Capture the cell that displays the provided text and extract its (X, Y) central coordinate. 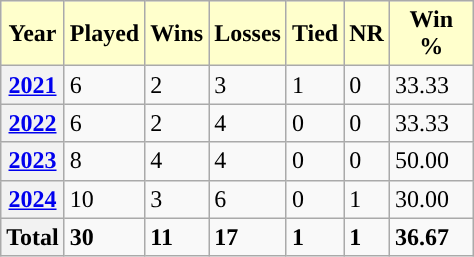
Played (104, 34)
2022 (33, 123)
17 (248, 237)
36.67 (431, 237)
11 (177, 237)
30 (104, 237)
Wins (177, 34)
Tied (314, 34)
2021 (33, 85)
2024 (33, 199)
Losses (248, 34)
30.00 (431, 199)
10 (104, 199)
Win % (431, 34)
2023 (33, 161)
NR (367, 34)
8 (104, 161)
Total (33, 237)
Year (33, 34)
50.00 (431, 161)
